Extract the [x, y] coordinate from the center of the cell holding the provided text.  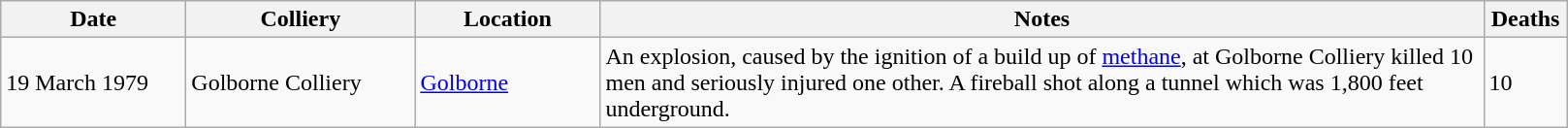
Deaths [1525, 19]
Date [93, 19]
Colliery [301, 19]
Notes [1041, 19]
Golborne [508, 82]
19 March 1979 [93, 82]
10 [1525, 82]
Location [508, 19]
Golborne Colliery [301, 82]
